Locate the cell with the specified text and output its (X, Y) center coordinate. 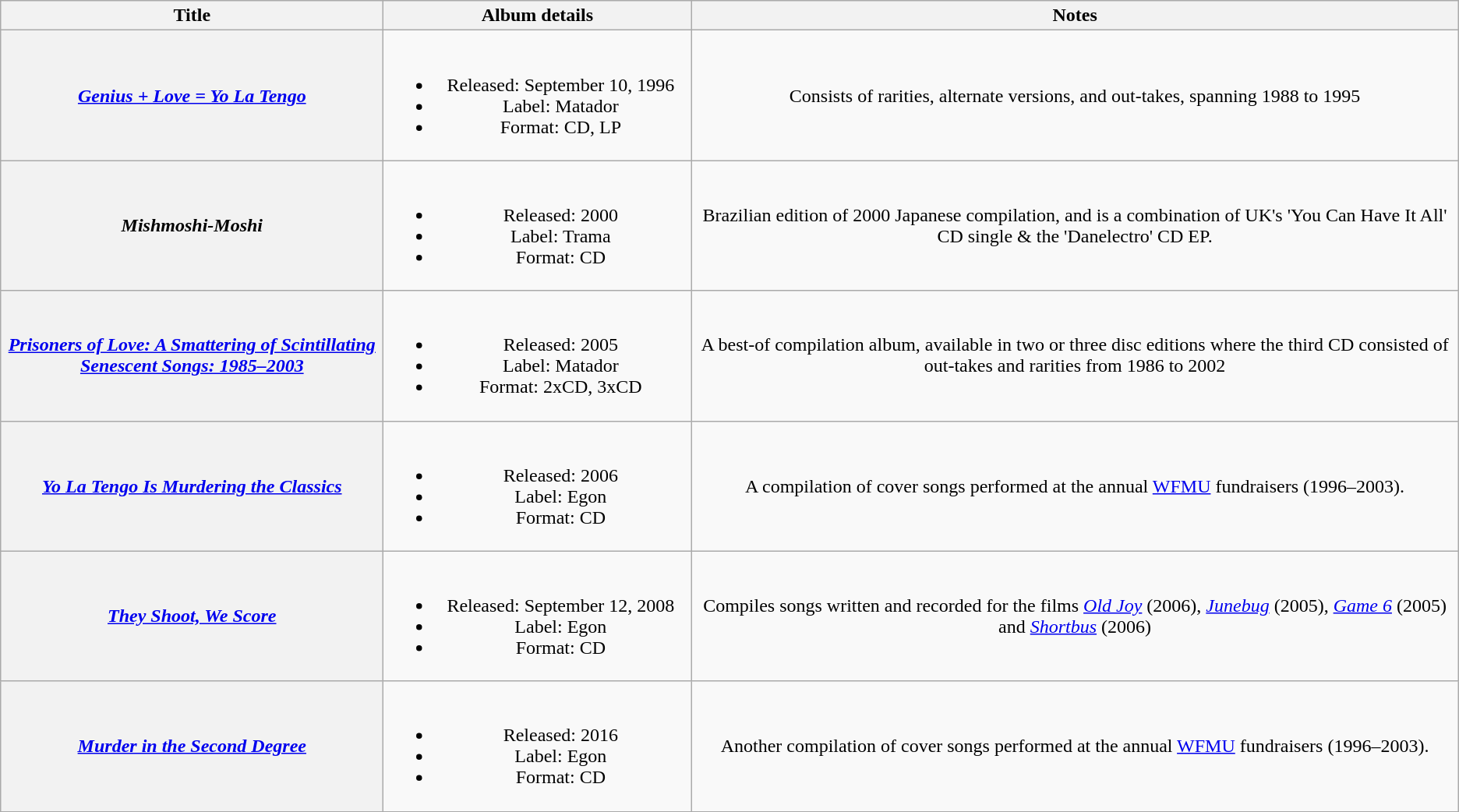
Title (192, 16)
Mishmoshi-Moshi (192, 226)
Released: 2016Label: EgonFormat: CD (538, 747)
Released: 2006Label: EgonFormat: CD (538, 486)
Released: 2000Label: TramaFormat: CD (538, 226)
Another compilation of cover songs performed at the annual WFMU fundraisers (1996–2003). (1075, 747)
Notes (1075, 16)
They Shoot, We Score (192, 616)
A best-of compilation album, available in two or three disc editions where the third CD consisted of out-takes and rarities from 1986 to 2002 (1075, 355)
Brazilian edition of 2000 Japanese compilation, and is a combination of UK's 'You Can Have It All' CD single & the 'Danelectro' CD EP. (1075, 226)
Consists of rarities, alternate versions, and out-takes, spanning 1988 to 1995 (1075, 95)
Released: September 10, 1996Label: MatadorFormat: CD, LP (538, 95)
Released: 2005Label: MatadorFormat: 2xCD, 3xCD (538, 355)
Murder in the Second Degree (192, 747)
Yo La Tengo Is Murdering the Classics (192, 486)
Album details (538, 16)
Genius + Love = Yo La Tengo (192, 95)
Compiles songs written and recorded for the films Old Joy (2006), Junebug (2005), Game 6 (2005) and Shortbus (2006) (1075, 616)
A compilation of cover songs performed at the annual WFMU fundraisers (1996–2003). (1075, 486)
Prisoners of Love: A Smattering of Scintillating Senescent Songs: 1985–2003 (192, 355)
Released: September 12, 2008Label: EgonFormat: CD (538, 616)
